From the cell containing the given text, extract its center point as (x, y) coordinate. 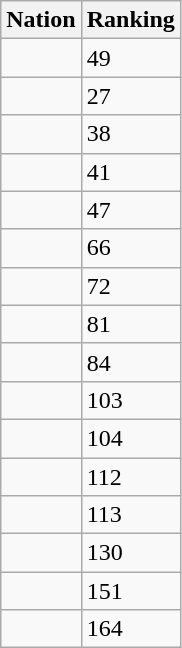
103 (130, 400)
113 (130, 515)
84 (130, 362)
Ranking (130, 20)
130 (130, 553)
81 (130, 324)
38 (130, 134)
112 (130, 477)
151 (130, 591)
164 (130, 629)
104 (130, 438)
66 (130, 248)
49 (130, 58)
Nation (41, 20)
72 (130, 286)
27 (130, 96)
41 (130, 172)
47 (130, 210)
